Output the [x, y] coordinate of the center of the cell containing the given text.  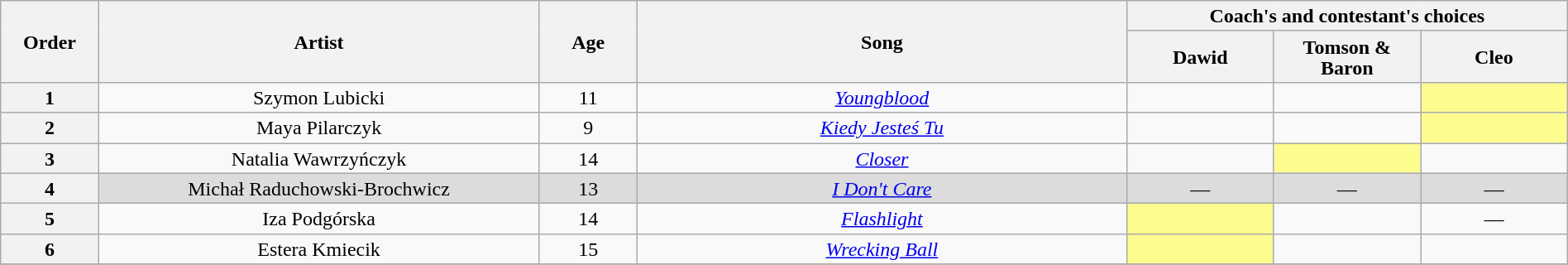
Estera Kmiecik [319, 248]
Order [50, 41]
Tomson & Baron [1347, 56]
Closer [882, 157]
1 [50, 98]
Kiedy Jesteś Tu [882, 128]
Age [588, 41]
Iza Podgórska [319, 219]
Song [882, 41]
Maya Pilarczyk [319, 128]
Artist [319, 41]
Wrecking Ball [882, 248]
11 [588, 98]
3 [50, 157]
Cleo [1494, 56]
Youngblood [882, 98]
15 [588, 248]
4 [50, 189]
13 [588, 189]
Szymon Lubicki [319, 98]
Natalia Wawrzyńczyk [319, 157]
Michał Raduchowski-Brochwicz [319, 189]
9 [588, 128]
Flashlight [882, 219]
5 [50, 219]
Dawid [1200, 56]
Coach's and contestant's choices [1346, 17]
2 [50, 128]
I Don't Care [882, 189]
6 [50, 248]
